Search for the cell housing the specified text and yield its (X, Y) center coordinate. 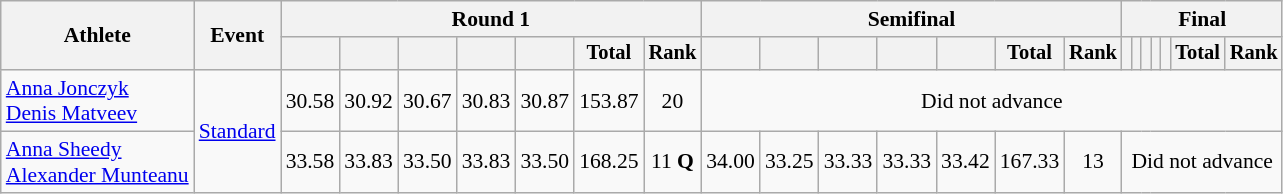
33.25 (790, 162)
Standard (238, 131)
30.67 (428, 100)
13 (1093, 162)
33.58 (310, 162)
Event (238, 36)
Anna JonczykDenis Matveev (98, 100)
167.33 (1030, 162)
Round 1 (492, 19)
30.87 (544, 100)
Final (1202, 19)
11 Q (673, 162)
30.58 (310, 100)
168.25 (608, 162)
34.00 (730, 162)
33.42 (966, 162)
30.83 (486, 100)
Semifinal (912, 19)
30.92 (368, 100)
20 (673, 100)
153.87 (608, 100)
Anna SheedyAlexander Munteanu (98, 162)
Athlete (98, 36)
